Provide the (X, Y) coordinate of the cell's center where the given text is located.  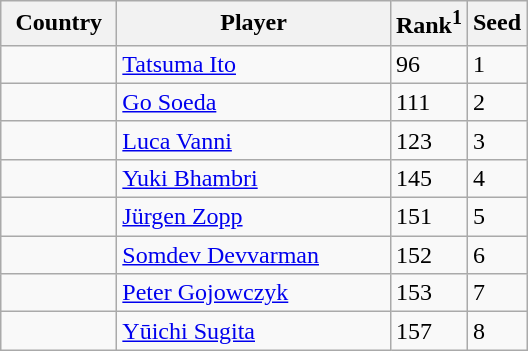
Somdev Devvarman (254, 255)
5 (496, 217)
Yūichi Sugita (254, 331)
1 (496, 64)
Peter Gojowczyk (254, 293)
Luca Vanni (254, 140)
Tatsuma Ito (254, 64)
151 (428, 217)
2 (496, 102)
Yuki Bhambri (254, 178)
152 (428, 255)
Seed (496, 24)
6 (496, 255)
Jürgen Zopp (254, 217)
Rank1 (428, 24)
153 (428, 293)
123 (428, 140)
3 (496, 140)
157 (428, 331)
7 (496, 293)
8 (496, 331)
Player (254, 24)
Country (59, 24)
111 (428, 102)
Go Soeda (254, 102)
4 (496, 178)
145 (428, 178)
96 (428, 64)
